Locate the cell with the specified text and output its [X, Y] center coordinate. 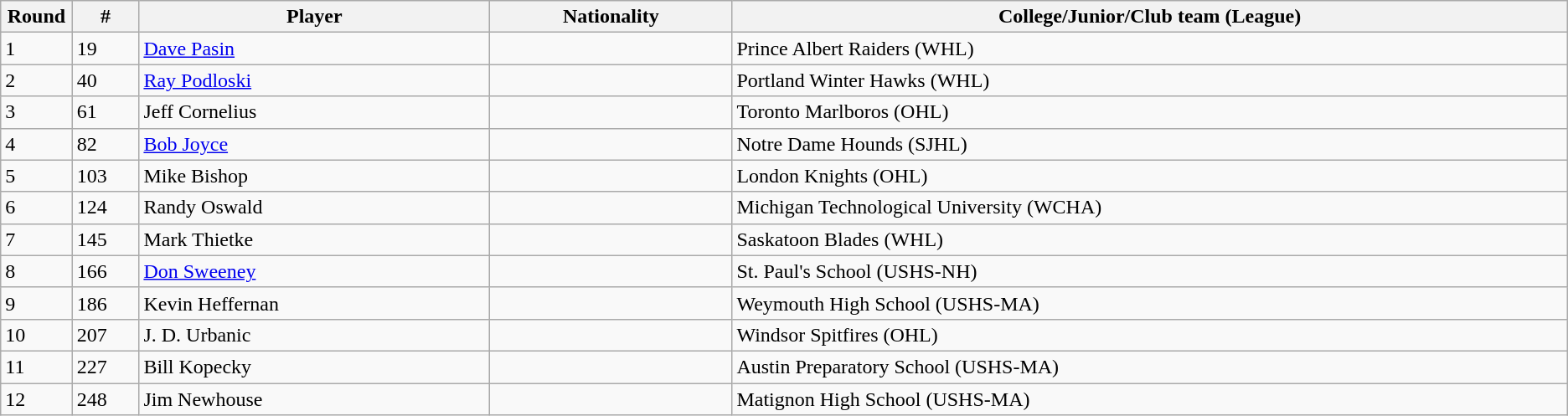
# [106, 17]
Austin Preparatory School (USHS-MA) [1149, 367]
227 [106, 367]
Windsor Spitfires (OHL) [1149, 335]
6 [37, 208]
Bill Kopecky [315, 367]
Jeff Cornelius [315, 112]
Bob Joyce [315, 144]
12 [37, 399]
207 [106, 335]
Randy Oswald [315, 208]
11 [37, 367]
Portland Winter Hawks (WHL) [1149, 80]
248 [106, 399]
College/Junior/Club team (League) [1149, 17]
Weymouth High School (USHS-MA) [1149, 303]
Notre Dame Hounds (SJHL) [1149, 144]
186 [106, 303]
London Knights (OHL) [1149, 176]
Nationality [611, 17]
145 [106, 239]
4 [37, 144]
166 [106, 271]
103 [106, 176]
Michigan Technological University (WCHA) [1149, 208]
Player [315, 17]
5 [37, 176]
Toronto Marlboros (OHL) [1149, 112]
7 [37, 239]
40 [106, 80]
2 [37, 80]
Saskatoon Blades (WHL) [1149, 239]
124 [106, 208]
61 [106, 112]
J. D. Urbanic [315, 335]
Dave Pasin [315, 49]
St. Paul's School (USHS-NH) [1149, 271]
Don Sweeney [315, 271]
8 [37, 271]
Mark Thietke [315, 239]
Matignon High School (USHS-MA) [1149, 399]
Jim Newhouse [315, 399]
Prince Albert Raiders (WHL) [1149, 49]
Kevin Heffernan [315, 303]
Ray Podloski [315, 80]
Mike Bishop [315, 176]
82 [106, 144]
1 [37, 49]
9 [37, 303]
19 [106, 49]
Round [37, 17]
3 [37, 112]
10 [37, 335]
